Return [x, y] of the center of cell containing provided text 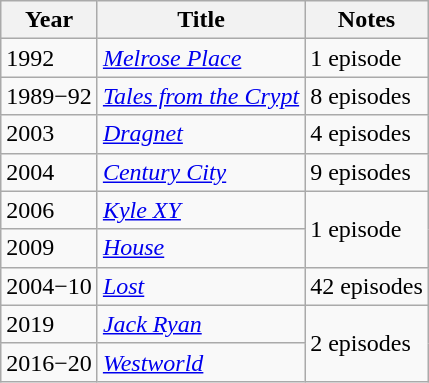
2004 [50, 172]
2004−10 [50, 286]
1992 [50, 58]
Lost [200, 286]
9 episodes [367, 172]
4 episodes [367, 134]
8 episodes [367, 96]
Title [200, 20]
2016−20 [50, 362]
2 episodes [367, 343]
Kyle XY [200, 210]
House [200, 248]
Century City [200, 172]
Year [50, 20]
2019 [50, 324]
42 episodes [367, 286]
Tales from the Crypt [200, 96]
Dragnet [200, 134]
2009 [50, 248]
2003 [50, 134]
1989−92 [50, 96]
Notes [367, 20]
Westworld [200, 362]
Melrose Place [200, 58]
Jack Ryan [200, 324]
2006 [50, 210]
